For the text-containing cell, return its midpoint in (x, y) coordinate format. 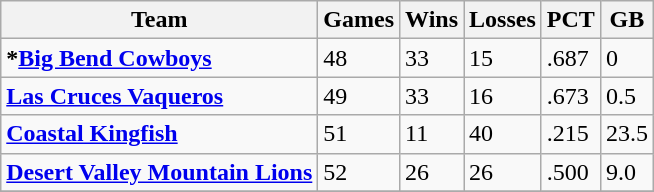
52 (359, 172)
.500 (570, 172)
GB (626, 20)
PCT (570, 20)
0 (626, 58)
.673 (570, 96)
9.0 (626, 172)
Games (359, 20)
Team (160, 20)
Wins (432, 20)
0.5 (626, 96)
48 (359, 58)
Coastal Kingfish (160, 134)
15 (503, 58)
16 (503, 96)
.215 (570, 134)
*Big Bend Cowboys (160, 58)
49 (359, 96)
51 (359, 134)
Las Cruces Vaqueros (160, 96)
Desert Valley Mountain Lions (160, 172)
11 (432, 134)
.687 (570, 58)
40 (503, 134)
23.5 (626, 134)
Losses (503, 20)
